Return the (x, y) coordinate for the center point of the cell that contains the specified text.  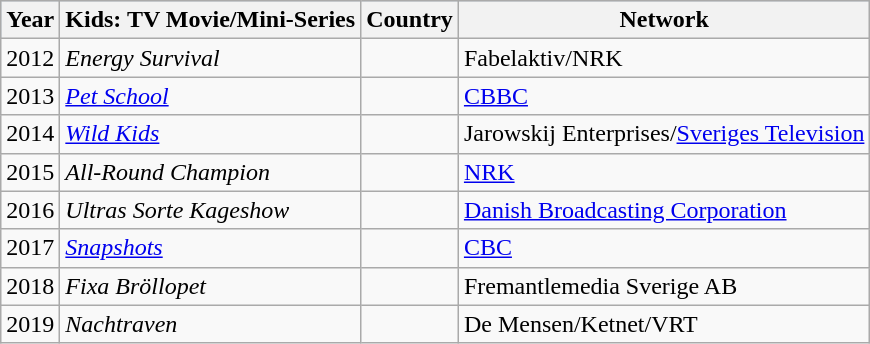
Wild Kids (210, 134)
2013 (30, 96)
Nachtraven (210, 324)
2012 (30, 58)
Country (410, 20)
2016 (30, 210)
Kids: TV Movie/Mini-Series (210, 20)
2015 (30, 172)
All-Round Champion (210, 172)
Pet School (210, 96)
NRK (664, 172)
2018 (30, 286)
Ultras Sorte Kageshow (210, 210)
Network (664, 20)
De Mensen/Ketnet/VRT (664, 324)
Danish Broadcasting Corporation (664, 210)
Jarowskij Enterprises/Sveriges Television (664, 134)
Year (30, 20)
Fixa Bröllopet (210, 286)
Snapshots (210, 248)
2019 (30, 324)
Fremantlemedia Sverige AB (664, 286)
2017 (30, 248)
CBC (664, 248)
CBBC (664, 96)
Fabelaktiv/NRK (664, 58)
Energy Survival (210, 58)
2014 (30, 134)
